Pinpoint the cell where the given text exists, returning its (X, Y) midpoint coordinate. 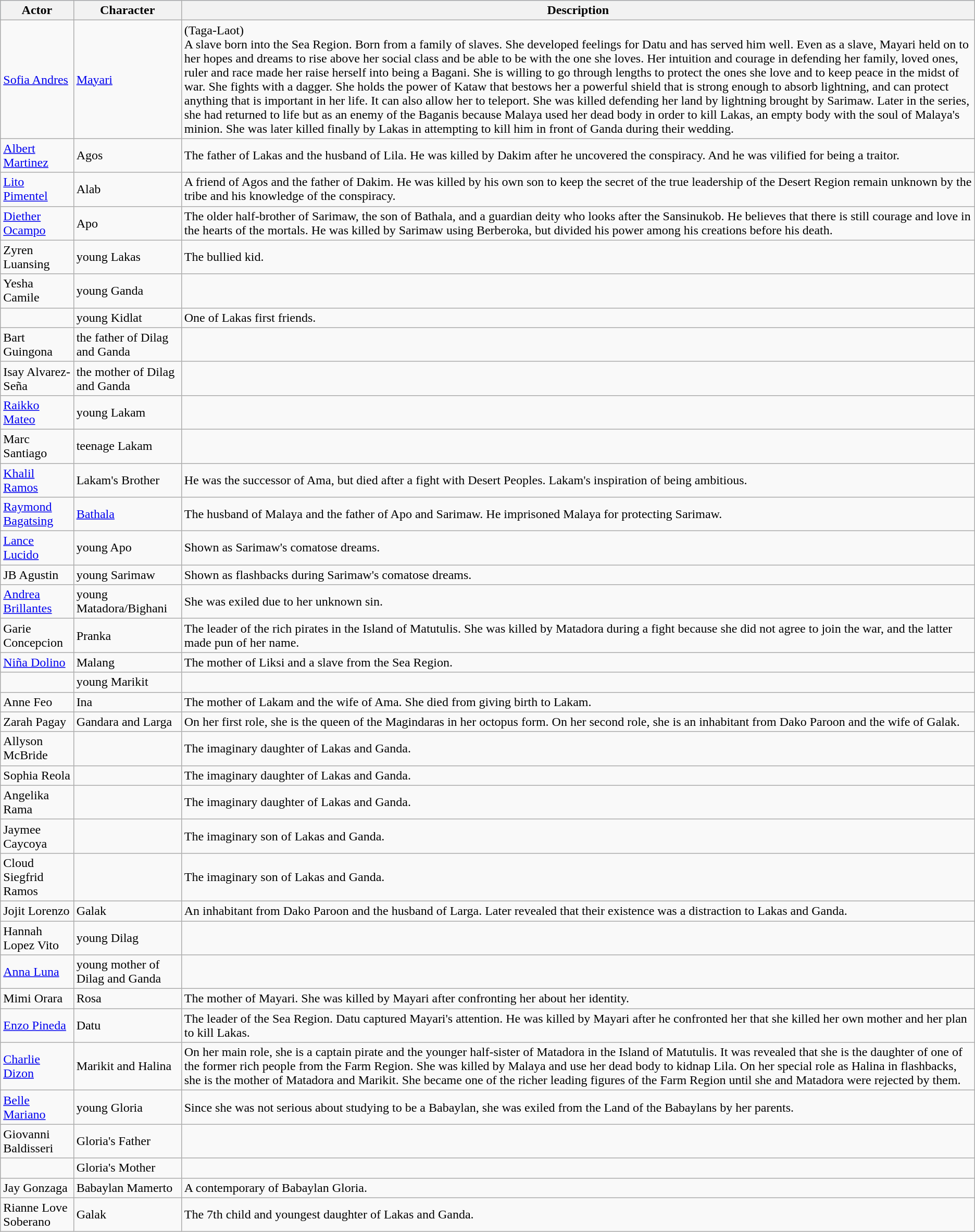
Apo (127, 223)
Raymond Bagatsing (37, 514)
Anna Luna (37, 972)
young Sarimaw (127, 575)
Ina (127, 702)
JB Agustin (37, 575)
Jay Gonzaga (37, 1188)
Gloria's Mother (127, 1168)
Rianne Love Soberano (37, 1214)
The mother of Lakam and the wife of Ama. She died from giving birth to Lakam. (578, 702)
Zyren Luansing (37, 257)
Isay Alvarez-Seña (37, 378)
young Lakas (127, 257)
The bullied kid. (578, 257)
Datu (127, 1026)
Mayari (127, 79)
Since she was not serious about studying to be a Babaylan, she was exiled from the Land of the Babaylans by her parents. (578, 1107)
Giovanni Baldisseri (37, 1141)
Sophia Reola (37, 775)
Charlie Dizon (37, 1066)
Cloud Siegfrid Ramos (37, 877)
the father of Dilag and Ganda (127, 345)
Babaylan Mamerto (127, 1188)
Gloria's Father (127, 1141)
Character (127, 10)
He was the successor of Ama, but died after a fight with Desert Peoples. Lakam's inspiration of being ambitious. (578, 480)
The father of Lakas and the husband of Lila. He was killed by Dakim after he uncovered the conspiracy. And he was vilified for being a traitor. (578, 155)
teenage Lakam (127, 446)
Gandara and Larga (127, 722)
young mother of Dilag and Ganda (127, 972)
The husband of Malaya and the father of Apo and Sarimaw. He imprisoned Malaya for protecting Sarimaw. (578, 514)
Actor (37, 10)
One of Lakas first friends. (578, 318)
Malang (127, 662)
The 7th child and youngest daughter of Lakas and Ganda. (578, 1214)
Albert Martinez (37, 155)
Raikko Mateo (37, 412)
Jojit Lorenzo (37, 911)
Zarah Pagay (37, 722)
Shown as Sarimaw's comatose dreams. (578, 548)
Lakam's Brother (127, 480)
Niña Dolino (37, 662)
Anne Feo (37, 702)
Marikit and Halina (127, 1066)
young Dilag (127, 937)
Khalil Ramos (37, 480)
She was exiled due to her unknown sin. (578, 602)
young Gloria (127, 1107)
Mimi Orara (37, 999)
young Kidlat (127, 318)
Allyson McBride (37, 749)
Garie Concepcion (37, 635)
Sofia Andres (37, 79)
Belle Mariano (37, 1107)
Pranka (127, 635)
Agos (127, 155)
Lito Pimentel (37, 190)
Rosa (127, 999)
the mother of Dilag and Ganda (127, 378)
Yesha Camile (37, 291)
young Lakam (127, 412)
young Apo (127, 548)
Angelika Rama (37, 802)
young Matadora/Bighani (127, 602)
Shown as flashbacks during Sarimaw's comatose dreams. (578, 575)
Description (578, 10)
An inhabitant from Dako Paroon and the husband of Larga. Later revealed that their existence was a distraction to Lakas and Ganda. (578, 911)
young Ganda (127, 291)
Marc Santiago (37, 446)
Andrea Brillantes (37, 602)
Jaymee Caycoya (37, 836)
Hannah Lopez Vito (37, 937)
Bart Guingona (37, 345)
Enzo Pineda (37, 1026)
young Marikit (127, 682)
Bathala (127, 514)
Diether Ocampo (37, 223)
Lance Lucido (37, 548)
Alab (127, 190)
A contemporary of Babaylan Gloria. (578, 1188)
The mother of Liksi and a slave from the Sea Region. (578, 662)
The mother of Mayari. She was killed by Mayari after confronting her about her identity. (578, 999)
